Return (x, y) of the center of cell containing provided text 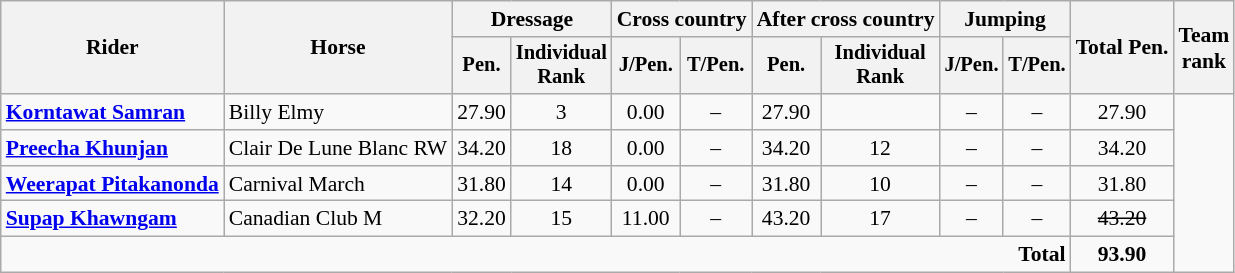
Billy Elmy (338, 112)
14 (562, 184)
Preecha Khunjan (112, 148)
11.00 (646, 219)
Jumping (1006, 19)
93.90 (1122, 255)
10 (880, 184)
3 (562, 112)
Carnival March (338, 184)
17 (880, 219)
Total (536, 255)
12 (880, 148)
Supap Khawngam (112, 219)
Horse (338, 48)
Weerapat Pitakanonda (112, 184)
32.20 (482, 219)
Korntawat Samran (112, 112)
Clair De Lune Blanc RW (338, 148)
Cross country (682, 19)
15 (562, 219)
Canadian Club M (338, 219)
Rider (112, 48)
Teamrank (1204, 48)
Dressage (532, 19)
Total Pen. (1122, 48)
18 (562, 148)
After cross country (846, 19)
